Return the (x, y) coordinate for the center point of the cell that contains the specified text.  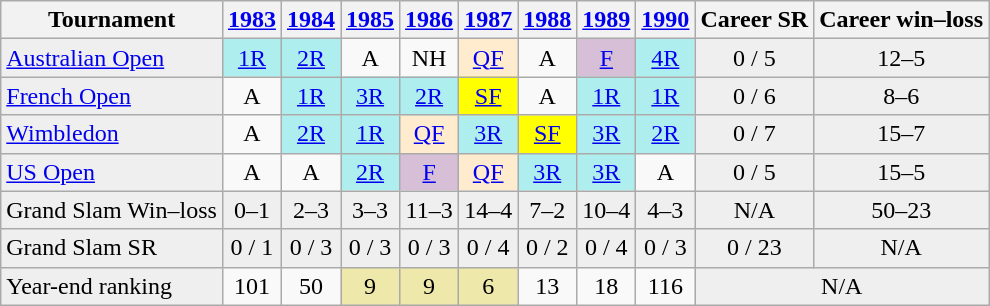
0 / 6 (754, 96)
1985 (370, 20)
50 (310, 286)
18 (606, 286)
4R (666, 58)
1989 (606, 20)
Grand Slam Win–loss (112, 210)
101 (252, 286)
0 / 7 (754, 134)
7–2 (548, 210)
12–5 (902, 58)
0 / 23 (754, 248)
8–6 (902, 96)
6 (488, 286)
1986 (430, 20)
Career win–loss (902, 20)
US Open (112, 172)
1984 (310, 20)
Year-end ranking (112, 286)
Wimbledon (112, 134)
11–3 (430, 210)
15–5 (902, 172)
1988 (548, 20)
4–3 (666, 210)
13 (548, 286)
Australian Open (112, 58)
Tournament (112, 20)
116 (666, 286)
50–23 (902, 210)
14–4 (488, 210)
1987 (488, 20)
NH (430, 58)
0–1 (252, 210)
0 / 2 (548, 248)
10–4 (606, 210)
French Open (112, 96)
Career SR (754, 20)
Grand Slam SR (112, 248)
1983 (252, 20)
1990 (666, 20)
0 / 1 (252, 248)
3–3 (370, 210)
15–7 (902, 134)
2–3 (310, 210)
